From the cell containing the given text, extract its center point as (x, y) coordinate. 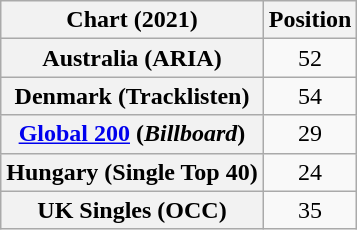
Global 200 (Billboard) (132, 134)
29 (310, 134)
52 (310, 58)
Position (310, 20)
54 (310, 96)
UK Singles (OCC) (132, 210)
Hungary (Single Top 40) (132, 172)
35 (310, 210)
24 (310, 172)
Australia (ARIA) (132, 58)
Denmark (Tracklisten) (132, 96)
Chart (2021) (132, 20)
